Pinpoint the cell where the given text exists, returning its (x, y) midpoint coordinate. 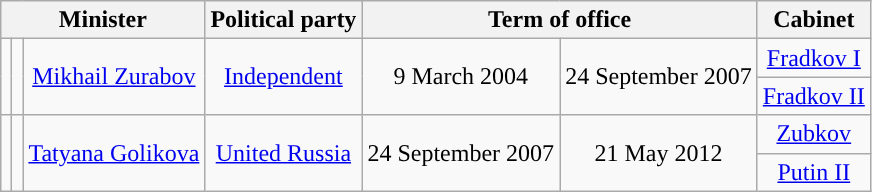
Cabinet (814, 20)
Term of office (560, 20)
Putin II (814, 172)
Mikhail Zurabov (114, 77)
Minister (103, 20)
Political party (284, 20)
Independent (284, 77)
Zubkov (814, 134)
United Russia (284, 153)
Fradkov I (814, 58)
Fradkov II (814, 96)
Tatyana Golikova (114, 153)
21 May 2012 (659, 153)
9 March 2004 (461, 77)
